Detect which cell encompasses the target text, then output its (x, y) center coordinate. 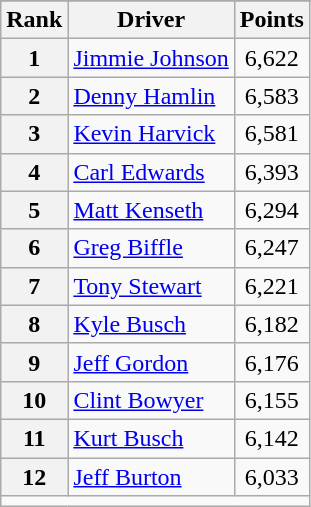
Denny Hamlin (151, 96)
Greg Biffle (151, 248)
6,294 (272, 210)
6,176 (272, 362)
Kevin Harvick (151, 134)
6,221 (272, 286)
Jeff Burton (151, 477)
6,247 (272, 248)
6,581 (272, 134)
6,142 (272, 438)
1 (34, 58)
4 (34, 172)
6 (34, 248)
Jeff Gordon (151, 362)
3 (34, 134)
Carl Edwards (151, 172)
10 (34, 400)
5 (34, 210)
Kyle Busch (151, 324)
Clint Bowyer (151, 400)
Matt Kenseth (151, 210)
6,622 (272, 58)
7 (34, 286)
11 (34, 438)
6,393 (272, 172)
9 (34, 362)
Jimmie Johnson (151, 58)
8 (34, 324)
Kurt Busch (151, 438)
2 (34, 96)
Points (272, 20)
6,182 (272, 324)
Driver (151, 20)
Tony Stewart (151, 286)
6,033 (272, 477)
Rank (34, 20)
6,583 (272, 96)
12 (34, 477)
6,155 (272, 400)
